For the text-containing cell, return its midpoint in [x, y] coordinate format. 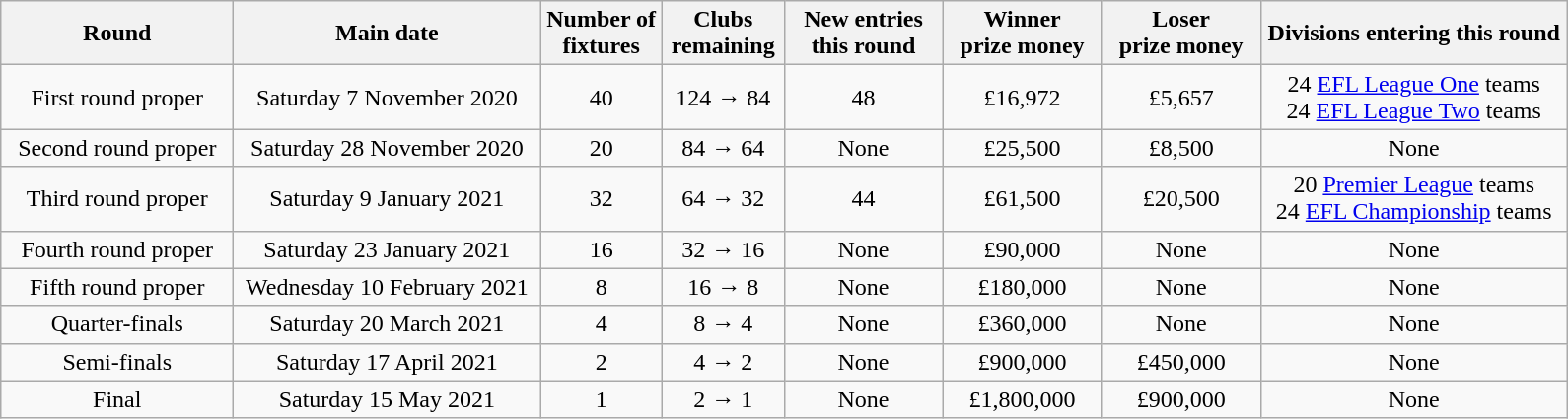
16 [602, 249]
Third round proper [117, 199]
8 → 4 [723, 324]
Saturday 15 May 2021 [387, 399]
Round [117, 34]
Fifth round proper [117, 287]
Fourth round proper [117, 249]
£360,000 [1022, 324]
£1,800,000 [1022, 399]
8 [602, 287]
Wednesday 10 February 2021 [387, 287]
24 EFL League One teams24 EFL League Two teams [1414, 97]
£5,657 [1181, 97]
New entries this round [864, 34]
£450,000 [1181, 362]
40 [602, 97]
£90,000 [1022, 249]
32 [602, 199]
Second round proper [117, 148]
£8,500 [1181, 148]
£16,972 [1022, 97]
Saturday 9 January 2021 [387, 199]
£20,500 [1181, 199]
4 → 2 [723, 362]
32 → 16 [723, 249]
124 → 84 [723, 97]
Loserprize money [1181, 34]
84 → 64 [723, 148]
Final [117, 399]
Saturday 17 April 2021 [387, 362]
Clubs remaining [723, 34]
Semi-finals [117, 362]
Winnerprize money [1022, 34]
Number of fixtures [602, 34]
64 → 32 [723, 199]
1 [602, 399]
Saturday 23 January 2021 [387, 249]
£180,000 [1022, 287]
£25,500 [1022, 148]
4 [602, 324]
20 [602, 148]
Quarter-finals [117, 324]
First round proper [117, 97]
Saturday 20 March 2021 [387, 324]
48 [864, 97]
44 [864, 199]
2 → 1 [723, 399]
Saturday 7 November 2020 [387, 97]
£61,500 [1022, 199]
Main date [387, 34]
2 [602, 362]
20 Premier League teams24 EFL Championship teams [1414, 199]
16 → 8 [723, 287]
Divisions entering this round [1414, 34]
Saturday 28 November 2020 [387, 148]
